Capture the cell that displays the provided text and extract its (X, Y) central coordinate. 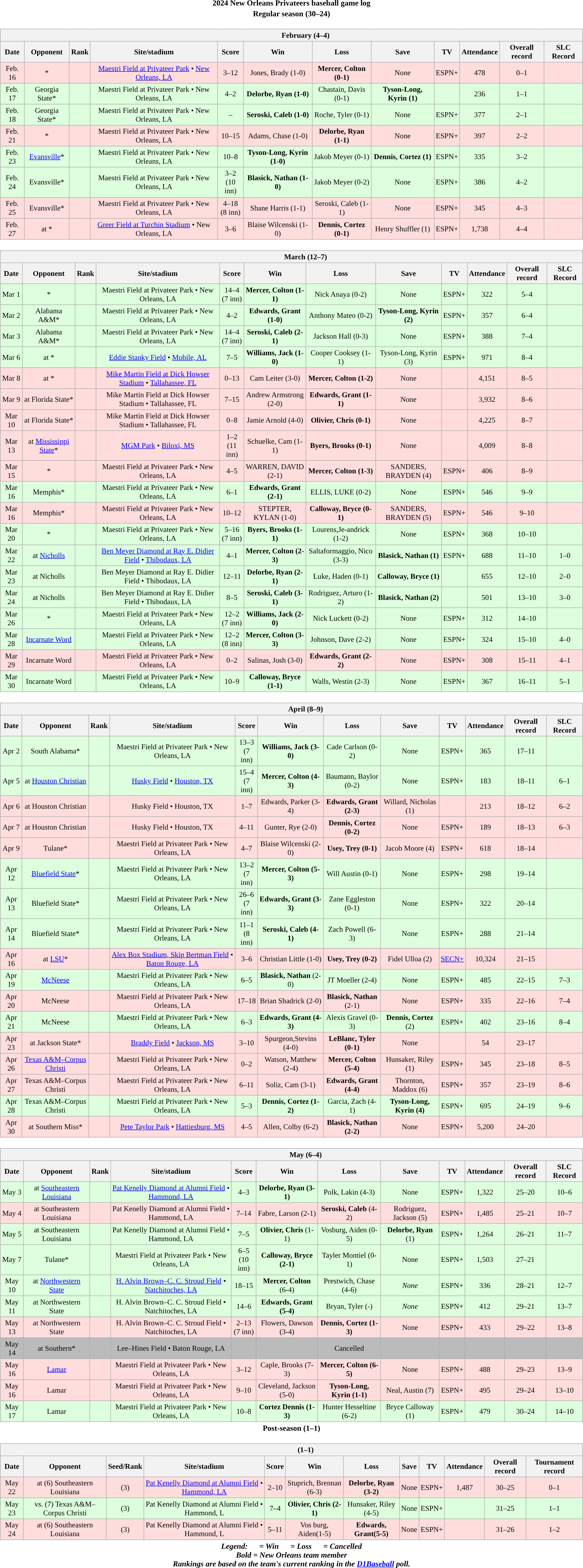
at Southern* (57, 1348)
29–24 (525, 1390)
30–24 (525, 1411)
Olivier, Chris (0-1) (341, 420)
Garcia, Zach (4-1) (352, 1106)
30–25 (505, 1487)
Cade Carlson (0-2) (352, 751)
13–9 (565, 1369)
17–18 (247, 1001)
1–2(11 inn) (232, 446)
South Alabama* (55, 751)
Dennis, Cortez (1-3) (349, 1327)
May 14 (12, 1348)
Mercer, Colton (5-3) (291, 874)
ELLIS, LUKE (0-2) (341, 492)
Apr 14 (11, 933)
Blasick, Nathan (2-2) (352, 1127)
Spurgeon,Stevins (4-0) (291, 1043)
Cooper Cooksey (1-1) (341, 357)
5,200 (485, 1127)
1,264 (485, 1234)
Feb. 17 (12, 94)
(1–1) (291, 1450)
Cortez Dennis (1-3) (287, 1411)
10–10 (527, 534)
1–0 (565, 555)
7–3 (564, 980)
Jacob Moore (4) (410, 848)
18–11 (526, 781)
Nick Anaya (0-2) (341, 294)
189 (485, 828)
23–18 (526, 1064)
May 17 (12, 1411)
Bryce Calloway (1) (410, 1411)
Eddie Stanky Field • Mobile, AL (158, 357)
28–21 (525, 1285)
Stuprich, Brennan (6-3) (314, 1487)
Caple, Brooks (7-3) (287, 1369)
213 (485, 806)
4,225 (487, 420)
18–13 (526, 828)
Gunter, Rye (2-0) (291, 828)
Mercer, Colton (6-4) (287, 1285)
Johnson, Dave (2-2) (341, 639)
14–6 (244, 1306)
Mar 15 (11, 471)
19–14 (526, 874)
STEPTER, KYLAN (1-0) (275, 513)
Apr 19 (11, 980)
20–14 (526, 903)
Edwards, Grant (3-3) (291, 903)
23–16 (526, 1021)
15–4(7 inn) (247, 781)
Lourens,Je-andrick (1-2) (341, 534)
Flowers, Dawson (3-4) (287, 1327)
12–11 (232, 576)
SANDERS, BRAYDEN (5) (409, 513)
21–14 (526, 933)
Tournament record (554, 1467)
11–10 (527, 555)
Alex Box Stadium, Skip Bertman Field • Baton Rouge, LA (172, 959)
21–15 (526, 959)
SANDERS, BRAYDEN (4) (409, 471)
Seroski, Caleb (2-1) (275, 336)
5–11 (275, 1530)
336 (485, 1285)
Apr 2 (11, 751)
Tyson-Long, Kyrin (4) (410, 1106)
412 (485, 1306)
Rodriguez, Jackson (5) (410, 1213)
31–25 (505, 1508)
29–23 (525, 1369)
Cleveland, Jackson (5-0) (287, 1390)
29–22 (525, 1327)
Soliz, Cam (3-1) (291, 1085)
6–11 (247, 1085)
Vosburg, Aiden (0-5) (349, 1234)
4–0 (565, 639)
433 (485, 1327)
Delorbe, Ryan (1-1) (342, 136)
Apr 9 (11, 848)
23–17 (526, 1043)
1,322 (485, 1193)
Seed/Rank (125, 1467)
Zane Eggleston (0-1) (352, 903)
971 (487, 357)
6–2 (564, 806)
Hunsaker, Riley (1) (410, 1064)
– (230, 115)
2–1 (522, 115)
8–8 (527, 446)
Apr 6 (11, 806)
4–11 (247, 828)
Edwards, Parker (3-4) (291, 806)
3–10 (247, 1043)
3–0 (565, 597)
6–5(10 inn) (244, 1260)
Edwards, Grant(5-5) (372, 1530)
Salinas, Josh (3-0) (275, 660)
Bryan, Tyler (-) (349, 1306)
May 22 (12, 1487)
368 (487, 534)
vs. (7) Texas A&M–Corpus Christi (65, 1508)
1,487 (465, 1487)
May 3 (12, 1193)
Tayler Montiel (0-1) (349, 1260)
Williams, Jack (3-0) (291, 751)
406 (487, 471)
12–10 (527, 576)
0–8 (232, 420)
May 11 (12, 1306)
8–7 (527, 420)
9–9 (527, 492)
Seroski, Caleb (4-1) (291, 933)
183 (485, 781)
11–7 (565, 1234)
18–15 (244, 1285)
Mercer, Colton (0-1) (342, 73)
25–20 (525, 1193)
22–16 (526, 1001)
397 (480, 136)
Nick Luckett (0-2) (341, 618)
Mar 9 (11, 399)
Blasick, Nathan (2) (409, 597)
Olivier, Chris (1-1) (287, 1234)
2–10 (275, 1487)
Feb. 23 (12, 157)
Feb. 21 (12, 136)
Braddy Field • Jackson, MS (172, 1043)
Saltaformaggio, Nico (3-3) (341, 555)
Mar 28 (11, 639)
Mar 13 (11, 446)
7–14 (244, 1213)
10–7 (565, 1213)
Edwards, Grant (1-0) (275, 315)
Allen, Colby (6-2) (291, 1127)
Alexis Gravel (0-3) (352, 1021)
10–15 (230, 136)
308 (487, 660)
May 7 (12, 1260)
Neal, Austin (7) (410, 1390)
Tyson-Long, Kyrin (2) (409, 315)
Dennis, Cortez (0-2) (352, 828)
Edwards, Grant (1-1) (341, 399)
388 (487, 336)
Tyson-Long, Kyrin (1-0) (278, 157)
Dennis, Cortez (1-2) (291, 1106)
27–21 (525, 1260)
Delorbe, Ryan (1) (410, 1234)
Jones, Brady (1-0) (278, 73)
4,009 (487, 446)
10–6 (565, 1193)
Calloway, Bryce (2-1) (287, 1260)
Schuelke, Cam (1-1) (275, 446)
Mercer, Colton (1-1) (275, 294)
17–11 (526, 751)
Apr 28 (11, 1106)
9–6 (564, 1106)
6–5 (247, 980)
Mar 22 (11, 555)
8–9 (527, 471)
Mar 6 (11, 357)
5–1 (565, 681)
MGM Park • Biloxi, MS (158, 446)
March (12–7) (291, 257)
5–4 (527, 294)
Usey, Trey (0-1) (352, 848)
February (4–4) (291, 35)
Brian Shadrick (2-0) (291, 1001)
Apr 16 (11, 959)
May 24 (12, 1530)
236 (480, 94)
Apr 13 (11, 903)
Feb. 24 (12, 182)
Pete Taylor Park • Hattiesburg, MS (172, 1127)
6–4 (527, 315)
25–21 (525, 1213)
10–12 (232, 513)
Roche, Tyler (0-1) (342, 115)
Mercer, Colton (3-3) (275, 639)
10,324 (485, 959)
Fabre, Larson (2-1) (287, 1213)
Blaise Wilcenski (1-0) (278, 229)
Edwards, Grant (2-1) (275, 492)
324 (487, 639)
Jamie Arnold (4-0) (275, 420)
Dennis, Cortez (0-1) (342, 229)
24–20 (526, 1127)
Tyson-Long, Kyrin (1-1) (349, 1390)
29–21 (525, 1306)
Mar 26 (11, 618)
312 (487, 618)
Walls, Westin (2-3) (341, 681)
13–2(7 inn) (247, 874)
Henry Shuffler (1) (403, 229)
Mercer, Colton (5-4) (352, 1064)
Mar 10 (11, 420)
Blasick, Nathan (2-0) (291, 980)
Vos burg, Aiden(1-5) (314, 1530)
3–2(10 inn) (230, 182)
2–2 (522, 136)
1,503 (485, 1260)
15–10 (527, 639)
26–6(7 inn) (247, 903)
Chastain, Davis (0-1) (342, 94)
12–2(7 inn) (232, 618)
Seroski, Caleb (1-1) (342, 208)
Fidel Ulloa (2) (410, 959)
688 (487, 555)
2–0 (565, 576)
Jackson Hall (0-3) (341, 336)
Andrew Armstrong (2-0) (275, 399)
Byers, Brooks (1-1) (275, 534)
Hunsaker, Riley (4-5) (372, 1508)
Edwards, Grant (2-3) (352, 806)
Greer Field at Turchin Stadium • New Orleans, LA (154, 229)
Seroski, Caleb (3-1) (275, 597)
Tyson-Long, Kyrin (1) (403, 94)
4,151 (487, 378)
May 4 (12, 1213)
Feb. 25 (12, 208)
Edwards, Grant (2-2) (341, 660)
Mercer, Colton (2-3) (275, 555)
Mar 23 (11, 576)
Mar 30 (11, 681)
288 (485, 933)
24–19 (526, 1106)
at Mississippi State* (49, 446)
Delorbe, Ryan (3-1) (287, 1193)
3–2 (522, 157)
365 (485, 751)
Baumann, Baylor (0-2) (352, 781)
Apr 20 (11, 1001)
Usey, Trey (0-2) (352, 959)
Apr 12 (11, 874)
Dennis, Cortez (1) (403, 157)
Adams, Chase (1-0) (278, 136)
Thornton, Maddox (6) (410, 1085)
Cancelled (349, 1348)
618 (485, 848)
495 (485, 1390)
5–16(7 inn) (232, 534)
Cam Leiter (3-0) (275, 378)
Byers, Brooks (0-1) (341, 446)
Mercer, Colton (4-3) (291, 781)
Shane Harris (1-1) (278, 208)
Apr 23 (11, 1043)
1,485 (485, 1213)
4–7 (247, 848)
13–3(7 inn) (247, 751)
Edwards, Grant (4-3) (291, 1021)
Blaise Wilcenski (2-0) (291, 848)
Christian Little (1-0) (291, 959)
Mar 1 (11, 294)
Zach Powell (6-3) (352, 933)
Apr 30 (11, 1127)
Lee–Hines Field • Baton Rouge, LA (171, 1348)
54 (485, 1043)
Jakob Meyer (0-1) (342, 157)
13–8 (565, 1327)
402 (485, 1021)
SECN+ (452, 959)
485 (485, 980)
Calloway, Bryce (1) (409, 576)
7–15 (232, 399)
23–19 (526, 1085)
May 23 (12, 1508)
4–4 (522, 229)
LeBlanc, Tyler (0-1) (352, 1043)
Willard, Nicholas (1) (410, 806)
5–3 (247, 1106)
3,932 (487, 399)
377 (480, 115)
Mercer, Colton (6-5) (349, 1369)
Seroski, Caleb (4-2) (349, 1213)
Mercer, Colton (1-3) (341, 471)
10–9 (232, 681)
16–11 (527, 681)
Feb. 16 (12, 73)
Delorbe, Ryan (1-0) (278, 94)
Anthony Mateo (0-2) (341, 315)
Apr 7 (11, 828)
Feb. 18 (12, 115)
Delorbe, Ryan (3-2) (372, 1487)
12–7 (565, 1285)
655 (487, 576)
18–12 (526, 806)
Dennis, Cortez (2) (410, 1021)
13–7 (565, 1306)
at Jackson State* (55, 1043)
488 (485, 1369)
Mar 29 (11, 660)
Mar 8 (11, 378)
0–13 (232, 378)
Olivier, Chris (2-1) (314, 1508)
18–14 (526, 848)
May 10 (12, 1285)
298 (485, 874)
Williams, Jack (2-0) (275, 618)
1–2 (554, 1530)
Blasick, Nathan (2-1) (352, 1001)
Mercer, Colton (1-2) (341, 378)
Seroski, Caleb (1-0) (278, 115)
at LSU* (55, 959)
Apr 27 (11, 1085)
4–18(8 inn) (230, 208)
May 5 (12, 1234)
Tyson-Long, Kyrin (3) (409, 357)
Calloway, Bryce (0-1) (341, 513)
1,738 (480, 229)
April (8–9) (291, 709)
Hunter Hesseltine (6-2) (349, 1411)
1–7 (247, 806)
Watson, Matthew (2-4) (291, 1064)
Polk, Lakin (4-3) (349, 1193)
695 (485, 1106)
at Southern Miss* (55, 1127)
May 13 (12, 1327)
Mar 2 (11, 315)
Williams, Jack (1-0) (275, 357)
Apr 26 (11, 1064)
367 (487, 681)
Feb. 27 (12, 229)
Prestwich, Chase (4-6) (349, 1285)
2–13(7 inn) (244, 1327)
Calloway, Bryce (1-1) (275, 681)
Jakob Meyer (0-2) (342, 182)
Mar 3 (11, 336)
12–2(8 inn) (232, 639)
May (6–4) (291, 1155)
Luke, Haden (0-1) (341, 576)
Mar 20 (11, 534)
478 (480, 73)
26–21 (525, 1234)
Edwards, Grant (5-4) (287, 1306)
Apr 5 (11, 781)
Mar 24 (11, 597)
Will Austin (0-1) (352, 874)
22–15 (526, 980)
Delorbe, Ryan (2-1) (275, 576)
386 (480, 182)
501 (487, 597)
Apr 21 (11, 1021)
11–1(8 inn) (247, 933)
JT Moeller (2-4) (352, 980)
WARREN, DAVID (2-1) (275, 471)
Blasick, Nathan (1-0) (278, 182)
Rodriguez, Arturo (1-2) (341, 597)
479 (485, 1411)
Blasick, Nathan (1) (409, 555)
15–11 (527, 660)
Edwards, Grant (4-4) (352, 1085)
31–26 (505, 1530)
